Pinpoint the cell where the given text exists, returning its [X, Y] midpoint coordinate. 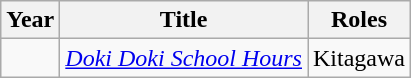
Kitagawa [360, 58]
Doki Doki School Hours [184, 58]
Roles [360, 20]
Year [30, 20]
Title [184, 20]
